Find where the given text appears and provide that cell's center as [X, Y] coordinate. 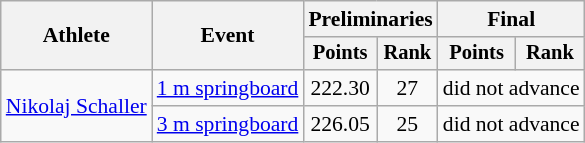
1 m springboard [228, 88]
Event [228, 36]
Preliminaries [370, 19]
Athlete [76, 36]
222.30 [340, 88]
Final [512, 19]
25 [408, 124]
226.05 [340, 124]
Nikolaj Schaller [76, 106]
3 m springboard [228, 124]
27 [408, 88]
